Pinpoint the cell where the given text exists, returning its [x, y] midpoint coordinate. 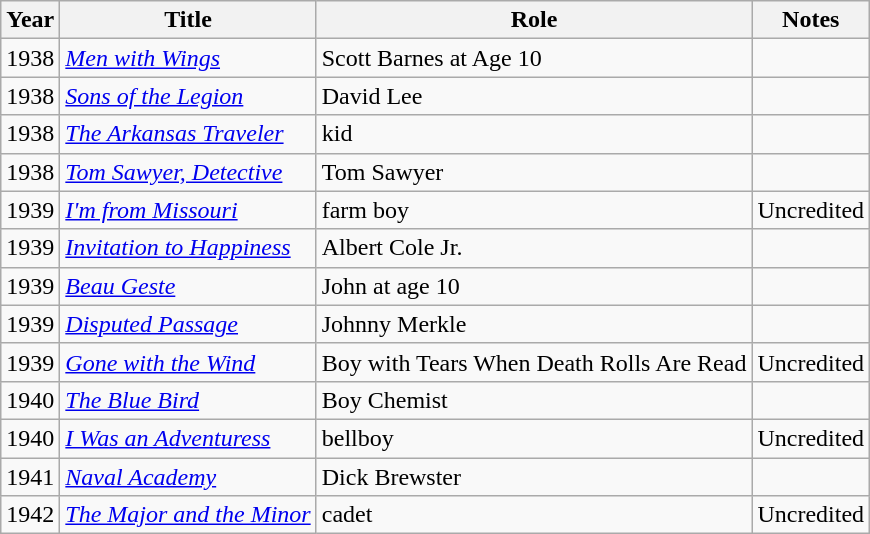
cadet [534, 515]
Boy Chemist [534, 400]
Albert Cole Jr. [534, 248]
Gone with the Wind [188, 362]
kid [534, 134]
Tom Sawyer [534, 172]
1942 [30, 515]
Johnny Merkle [534, 324]
Dick Brewster [534, 477]
I Was an Adventuress [188, 438]
I'm from Missouri [188, 210]
Naval Academy [188, 477]
Scott Barnes at Age 10 [534, 58]
The Blue Bird [188, 400]
Role [534, 20]
Boy with Tears When Death Rolls Are Read [534, 362]
John at age 10 [534, 286]
farm boy [534, 210]
The Arkansas Traveler [188, 134]
Title [188, 20]
Notes [811, 20]
Year [30, 20]
Disputed Passage [188, 324]
1941 [30, 477]
David Lee [534, 96]
bellboy [534, 438]
The Major and the Minor [188, 515]
Invitation to Happiness [188, 248]
Sons of the Legion [188, 96]
Beau Geste [188, 286]
Tom Sawyer, Detective [188, 172]
Men with Wings [188, 58]
